Find where the given text appears and provide that cell's center as [X, Y] coordinate. 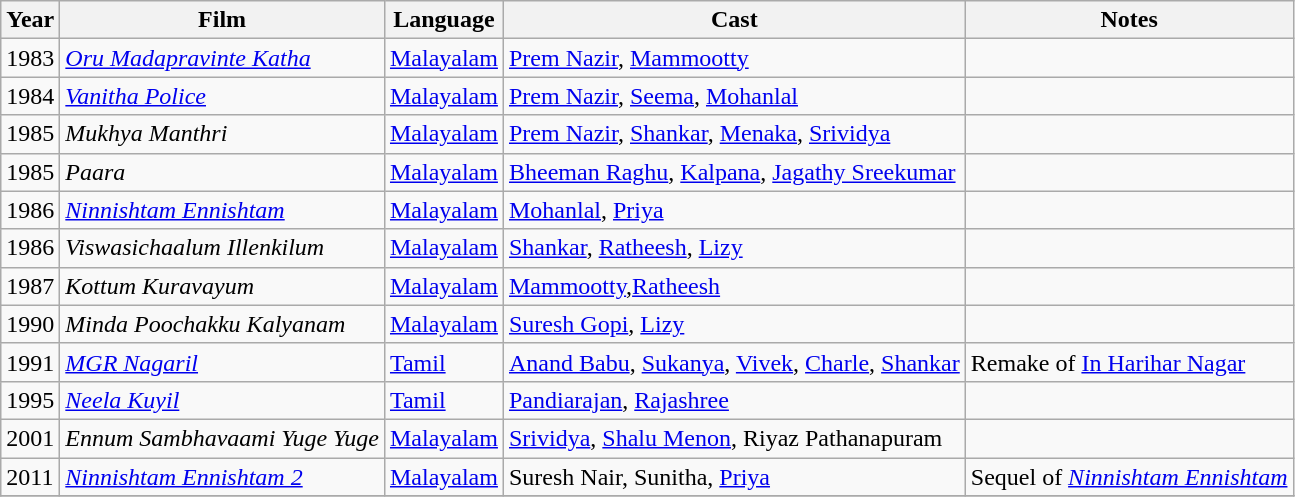
Ninnishtam Ennishtam 2 [222, 477]
1995 [30, 400]
Srividya, Shalu Menon, Riyaz Pathanapuram [734, 438]
Oru Madapravinte Katha [222, 58]
Film [222, 20]
1990 [30, 324]
Pandiarajan, Rajashree [734, 400]
Mohanlal, Priya [734, 210]
Language [444, 20]
Sequel of Ninnishtam Ennishtam [1129, 477]
Vanitha Police [222, 96]
Prem Nazir, Seema, Mohanlal [734, 96]
Mukhya Manthri [222, 134]
2011 [30, 477]
Kottum Kuravayum [222, 286]
Anand Babu, Sukanya, Vivek, Charle, Shankar [734, 362]
1991 [30, 362]
MGR Nagaril [222, 362]
Viswasichaalum Illenkilum [222, 248]
Paara [222, 172]
Year [30, 20]
Prem Nazir, Shankar, Menaka, Srividya [734, 134]
Cast [734, 20]
Prem Nazir, Mammootty [734, 58]
1984 [30, 96]
Notes [1129, 20]
Suresh Gopi, Lizy [734, 324]
2001 [30, 438]
Ninnishtam Ennishtam [222, 210]
Bheeman Raghu, Kalpana, Jagathy Sreekumar [734, 172]
Remake of In Harihar Nagar [1129, 362]
Neela Kuyil [222, 400]
Mammootty,Ratheesh [734, 286]
Shankar, Ratheesh, Lizy [734, 248]
1983 [30, 58]
Suresh Nair, Sunitha, Priya [734, 477]
1987 [30, 286]
Minda Poochakku Kalyanam [222, 324]
Ennum Sambhavaami Yuge Yuge [222, 438]
